Capture the cell that displays the provided text and extract its (x, y) central coordinate. 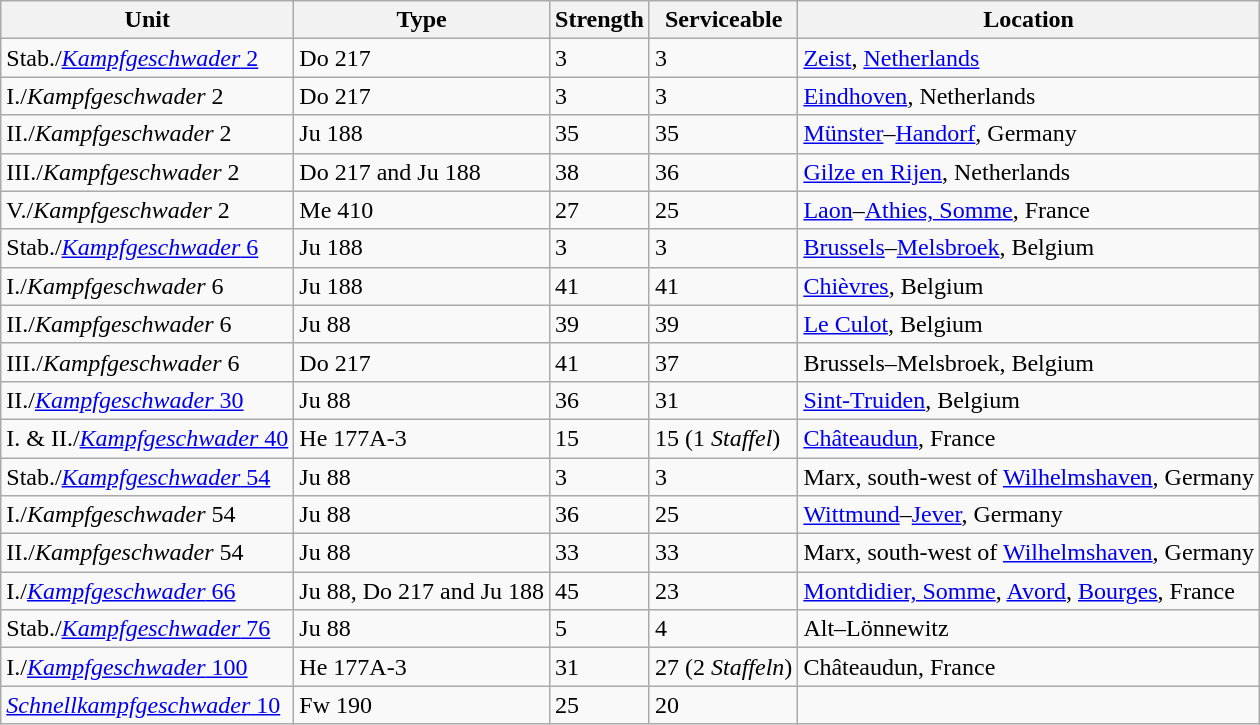
Stab./Kampfgeschwader 54 (148, 477)
20 (723, 705)
Schnellkampfgeschwader 10 (148, 705)
II./Kampfgeschwader 54 (148, 553)
I. & II./Kampfgeschwader 40 (148, 438)
Do 217 and Ju 188 (422, 172)
Eindhoven, Netherlands (1029, 96)
Strength (600, 20)
Chièvres, Belgium (1029, 286)
I./Kampfgeschwader 6 (148, 286)
Wittmund–Jever, Germany (1029, 515)
III./Kampfgeschwader 6 (148, 362)
5 (600, 629)
I./Kampfgeschwader 100 (148, 667)
Type (422, 20)
Le Culot, Belgium (1029, 324)
I./Kampfgeschwader 54 (148, 515)
Ju 88, Do 217 and Ju 188 (422, 591)
Laon–Athies, Somme, France (1029, 210)
II./Kampfgeschwader 30 (148, 400)
II./Kampfgeschwader 6 (148, 324)
Stab./Kampfgeschwader 6 (148, 248)
V./Kampfgeschwader 2 (148, 210)
Münster–Handorf, Germany (1029, 134)
III./Kampfgeschwader 2 (148, 172)
Sint-Truiden, Belgium (1029, 400)
Alt–Lönnewitz (1029, 629)
Location (1029, 20)
45 (600, 591)
27 (600, 210)
15 (1 Staffel) (723, 438)
4 (723, 629)
Unit (148, 20)
15 (600, 438)
I./Kampfgeschwader 66 (148, 591)
Zeist, Netherlands (1029, 58)
Me 410 (422, 210)
Montdidier, Somme, Avord, Bourges, France (1029, 591)
Stab./Kampfgeschwader 76 (148, 629)
37 (723, 362)
Gilze en Rijen, Netherlands (1029, 172)
Fw 190 (422, 705)
23 (723, 591)
Stab./Kampfgeschwader 2 (148, 58)
II./Kampfgeschwader 2 (148, 134)
38 (600, 172)
I./Kampfgeschwader 2 (148, 96)
27 (2 Staffeln) (723, 667)
Serviceable (723, 20)
